Find where the given text appears and provide that cell's center as [x, y] coordinate. 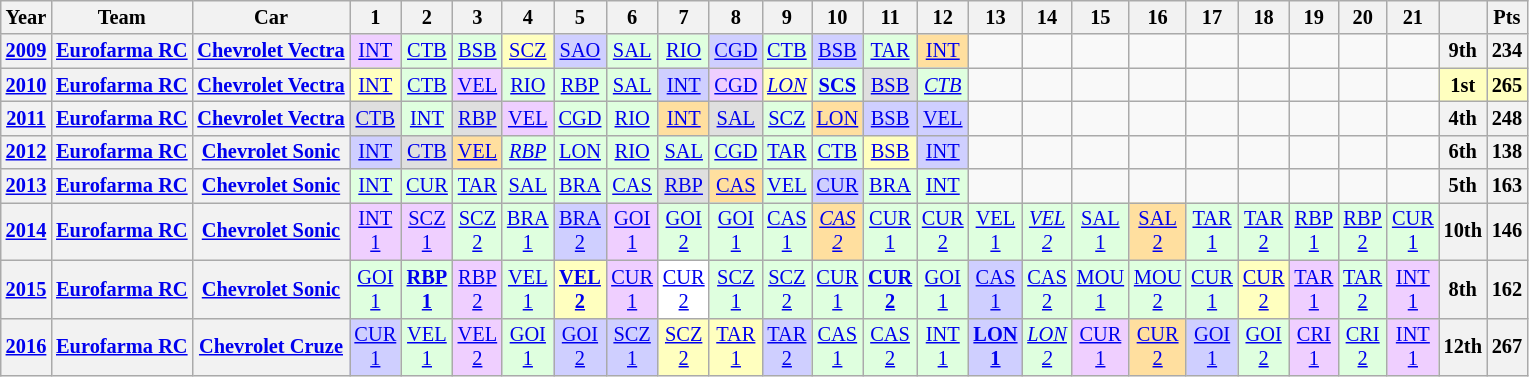
2013 [26, 186]
10th [1463, 231]
CRI1 [1314, 347]
16 [1158, 17]
234 [1507, 51]
5th [1463, 186]
267 [1507, 347]
BRA2 [580, 231]
Chevrolet Cruze [270, 347]
18 [1264, 17]
146 [1507, 231]
SAL2 [1158, 231]
4th [1463, 118]
BRA1 [528, 231]
1st [1463, 85]
2009 [26, 51]
Year [26, 17]
2 [427, 17]
LON1 [996, 347]
8th [1463, 289]
265 [1507, 85]
2014 [26, 231]
6 [632, 17]
15 [1100, 17]
163 [1507, 186]
162 [1507, 289]
4 [528, 17]
17 [1212, 17]
2015 [26, 289]
3 [478, 17]
14 [1046, 17]
9 [786, 17]
5 [580, 17]
20 [1362, 17]
2012 [26, 152]
13 [996, 17]
Team [122, 17]
2016 [26, 347]
Pts [1507, 17]
MOU2 [1158, 289]
Car [270, 17]
SCS [838, 85]
21 [1413, 17]
8 [736, 17]
LON2 [1046, 347]
12th [1463, 347]
6th [1463, 152]
11 [890, 17]
SAL1 [1100, 231]
SAO [580, 51]
9th [1463, 51]
2010 [26, 85]
CRI2 [1362, 347]
1 [376, 17]
2011 [26, 118]
12 [943, 17]
19 [1314, 17]
10 [838, 17]
7 [684, 17]
248 [1507, 118]
MOU1 [1100, 289]
138 [1507, 152]
